Identify which cell holds the provided text, then report its [x, y] central coordinate. 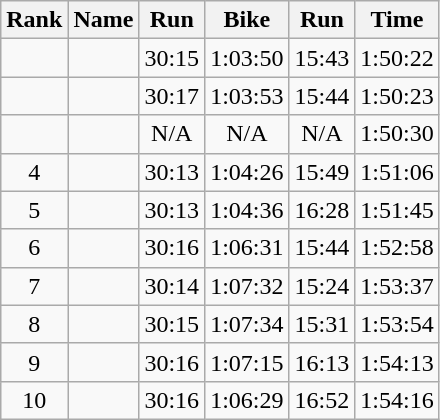
10 [34, 400]
15:43 [322, 58]
1:51:45 [397, 210]
1:03:50 [247, 58]
15:49 [322, 172]
Rank [34, 20]
6 [34, 248]
1:54:16 [397, 400]
1:52:58 [397, 248]
15:24 [322, 286]
1:07:15 [247, 362]
1:04:26 [247, 172]
1:53:54 [397, 324]
8 [34, 324]
5 [34, 210]
1:07:34 [247, 324]
9 [34, 362]
1:06:29 [247, 400]
4 [34, 172]
1:51:06 [397, 172]
16:28 [322, 210]
15:31 [322, 324]
7 [34, 286]
1:03:53 [247, 96]
1:54:13 [397, 362]
1:04:36 [247, 210]
16:52 [322, 400]
1:53:37 [397, 286]
16:13 [322, 362]
1:50:23 [397, 96]
1:07:32 [247, 286]
Bike [247, 20]
1:06:31 [247, 248]
1:50:22 [397, 58]
30:14 [172, 286]
Name [104, 20]
1:50:30 [397, 134]
30:17 [172, 96]
Time [397, 20]
